Return [X, Y] of the center of cell containing provided text 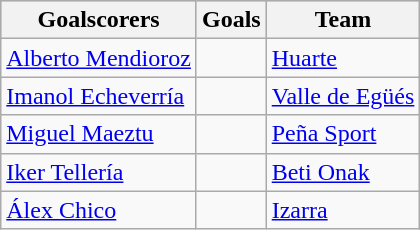
Goalscorers [99, 20]
Goals [231, 20]
Iker Tellería [99, 172]
Imanol Echeverría [99, 96]
Alberto Mendioroz [99, 58]
Team [343, 20]
Beti Onak [343, 172]
Peña Sport [343, 134]
Izarra [343, 210]
Miguel Maeztu [99, 134]
Huarte [343, 58]
Álex Chico [99, 210]
Valle de Egüés [343, 96]
